Pinpoint the cell where the given text exists, returning its [X, Y] midpoint coordinate. 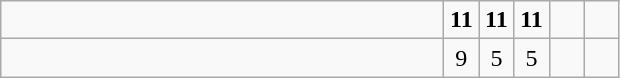
9 [462, 58]
